Locate the cell with the specified text and output its (X, Y) center coordinate. 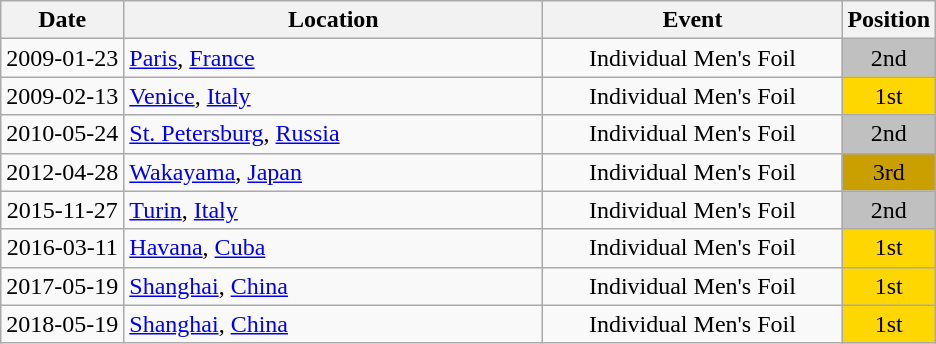
2010-05-24 (62, 134)
Date (62, 20)
St. Petersburg, Russia (334, 134)
2009-01-23 (62, 58)
2016-03-11 (62, 248)
2017-05-19 (62, 286)
Paris, France (334, 58)
3rd (889, 172)
Turin, Italy (334, 210)
2018-05-19 (62, 324)
Location (334, 20)
Venice, Italy (334, 96)
Havana, Cuba (334, 248)
2009-02-13 (62, 96)
2015-11-27 (62, 210)
Wakayama, Japan (334, 172)
2012-04-28 (62, 172)
Event (692, 20)
Position (889, 20)
